Return [x, y] of the center of cell containing provided text 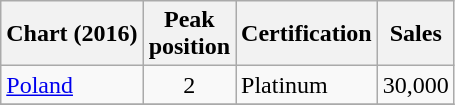
Chart (2016) [72, 34]
Certification [307, 34]
Sales [416, 34]
Poland [72, 85]
Platinum [307, 85]
30,000 [416, 85]
2 [189, 85]
Peakposition [189, 34]
